Provide the [x, y] coordinate of the cell's center where the given text is located.  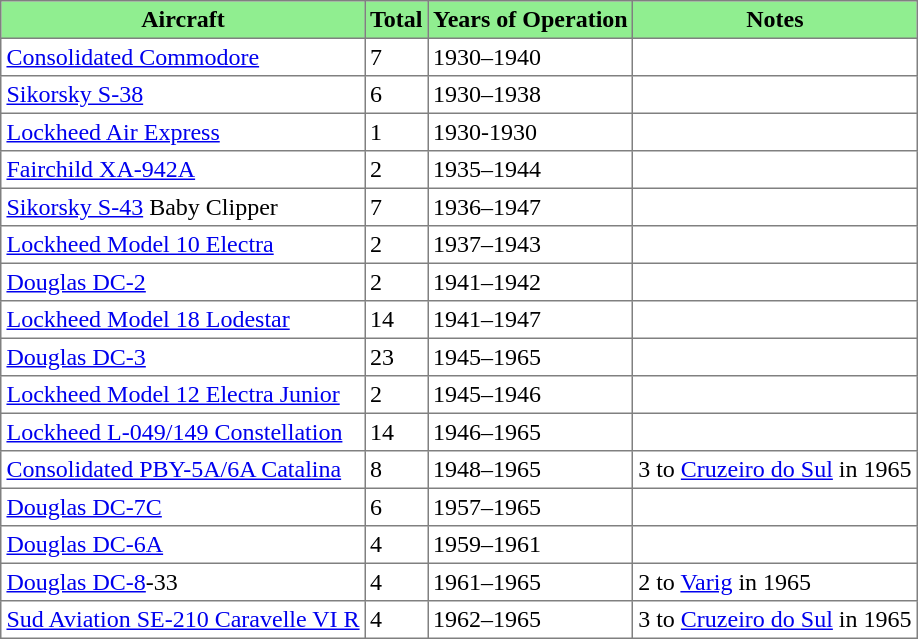
1941–1942 [530, 282]
1957–1965 [530, 507]
1937–1943 [530, 245]
1961–1965 [530, 582]
Douglas DC-6A [183, 545]
1935–1944 [530, 170]
Sikorsky S-43 Baby Clipper [183, 207]
1930–1940 [530, 57]
1946–1965 [530, 432]
Consolidated PBY-5A/6A Catalina [183, 470]
Douglas DC-8-33 [183, 582]
1959–1961 [530, 545]
2 to Varig in 1965 [775, 582]
23 [396, 357]
Lockheed Air Express [183, 132]
1930-1930 [530, 132]
Fairchild XA-942A [183, 170]
Notes [775, 20]
1945–1965 [530, 357]
Years of Operation [530, 20]
Sud Aviation SE-210 Caravelle VI R [183, 620]
Lockheed Model 10 Electra [183, 245]
Lockheed Model 18 Lodestar [183, 320]
1930–1938 [530, 95]
1945–1946 [530, 395]
1948–1965 [530, 470]
Douglas DC-3 [183, 357]
Douglas DC-2 [183, 282]
Lockheed L-049/149 Constellation [183, 432]
Aircraft [183, 20]
1936–1947 [530, 207]
1962–1965 [530, 620]
Lockheed Model 12 Electra Junior [183, 395]
Consolidated Commodore [183, 57]
Total [396, 20]
Douglas DC-7C [183, 507]
1 [396, 132]
Sikorsky S-38 [183, 95]
8 [396, 470]
1941–1947 [530, 320]
